Scan for the cell matching the given text and deliver its [x, y] coordinate at center. 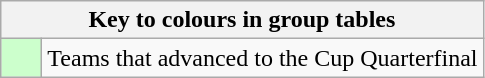
Key to colours in group tables [242, 20]
Teams that advanced to the Cup Quarterfinal [262, 58]
